From the cell containing the given text, extract its center point as [X, Y] coordinate. 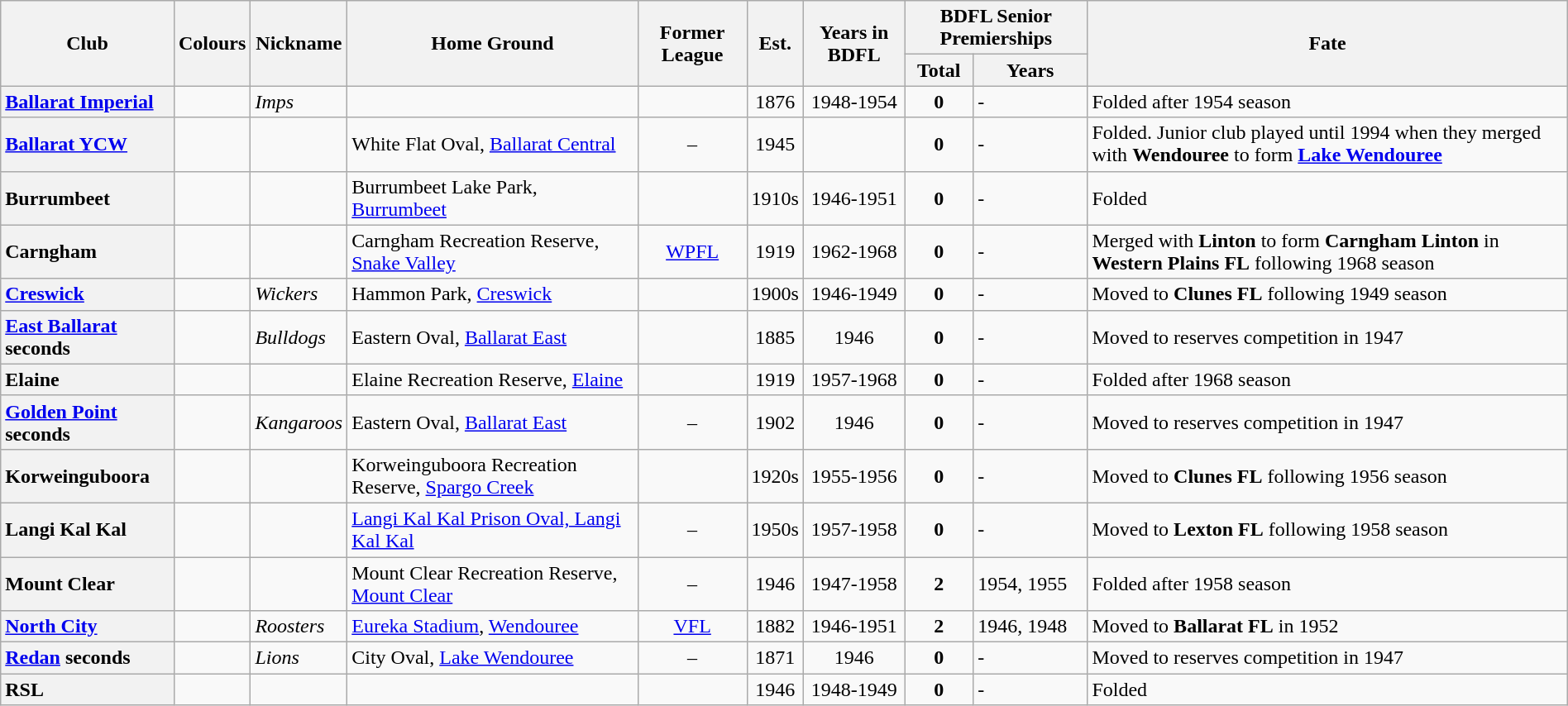
Merged with Linton to form Carngham Linton in Western Plains FL following 1968 season [1327, 251]
1900s [775, 294]
1955-1956 [853, 476]
Korweinguboora Recreation Reserve, Spargo Creek [493, 476]
Colours [212, 43]
Kangaroos [299, 422]
White Flat Oval, Ballarat Central [493, 144]
Fate [1327, 43]
1885 [775, 337]
Carngham [88, 251]
Elaine [88, 379]
1945 [775, 144]
Club [88, 43]
Wickers [299, 294]
Former League [692, 43]
1946, 1948 [1030, 627]
Nickname [299, 43]
Imps [299, 102]
1962-1968 [853, 251]
1957-1968 [853, 379]
1882 [775, 627]
VFL [692, 627]
Mount Clear [88, 584]
Folded after 1968 season [1327, 379]
1954, 1955 [1030, 584]
1946-1949 [853, 294]
1948-1954 [853, 102]
1910s [775, 198]
1947-1958 [853, 584]
Folded after 1954 season [1327, 102]
Mount Clear Recreation Reserve, Mount Clear [493, 584]
Bulldogs [299, 337]
Years [1030, 70]
East Ballarat seconds [88, 337]
Roosters [299, 627]
Korweinguboora [88, 476]
Ballarat Imperial [88, 102]
Eureka Stadium, Wendouree [493, 627]
City Oval, Lake Wendouree [493, 658]
Home Ground [493, 43]
Folded after 1958 season [1327, 584]
Golden Point seconds [88, 422]
Moved to Ballarat FL in 1952 [1327, 627]
Langi Kal Kal [88, 529]
Burrumbeet Lake Park, Burrumbeet [493, 198]
Est. [775, 43]
WPFL [692, 251]
Burrumbeet [88, 198]
1957-1958 [853, 529]
Creswick [88, 294]
Total [939, 70]
1920s [775, 476]
1950s [775, 529]
Carngham Recreation Reserve, Snake Valley [493, 251]
Folded. Junior club played until 1994 when they merged with Wendouree to form Lake Wendouree [1327, 144]
BDFL Senior Premierships [996, 28]
Langi Kal Kal Prison Oval, Langi Kal Kal [493, 529]
RSL [88, 689]
Ballarat YCW [88, 144]
1876 [775, 102]
North City [88, 627]
Years in BDFL [853, 43]
Redan seconds [88, 658]
Moved to Clunes FL following 1956 season [1327, 476]
Lions [299, 658]
1871 [775, 658]
1902 [775, 422]
Hammon Park, Creswick [493, 294]
Elaine Recreation Reserve, Elaine [493, 379]
1948-1949 [853, 689]
Moved to Clunes FL following 1949 season [1327, 294]
Moved to Lexton FL following 1958 season [1327, 529]
